Provide the [X, Y] coordinate of the cell's center where the given text is located.  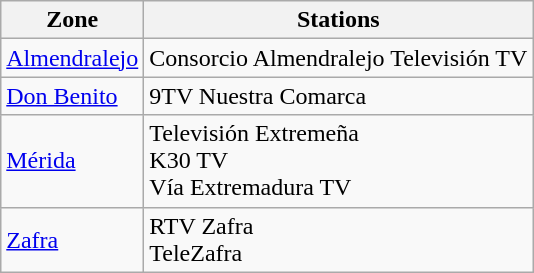
Zone [72, 20]
Zafra [72, 240]
Don Benito [72, 96]
RTV ZafraTeleZafra [338, 240]
9TV Nuestra Comarca [338, 96]
Stations [338, 20]
Mérida [72, 161]
Consorcio Almendralejo Televisión TV [338, 58]
Almendralejo [72, 58]
Televisión ExtremeñaK30 TVVía Extremadura TV [338, 161]
